Search for the cell housing the specified text and yield its (X, Y) center coordinate. 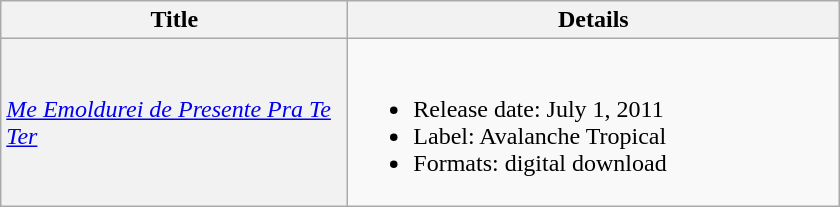
Release date: July 1, 2011Label: Avalanche TropicalFormats: digital download (594, 122)
Details (594, 20)
Me Emoldurei de Presente Pra Te Ter (174, 122)
Title (174, 20)
